Output the (x, y) coordinate of the center of the cell containing the given text.  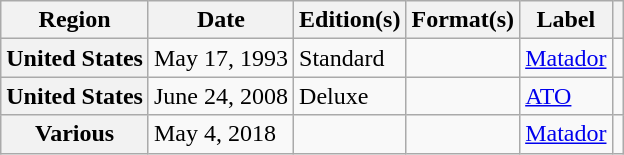
Region (75, 20)
June 24, 2008 (220, 96)
Standard (350, 58)
May 4, 2018 (220, 134)
Format(s) (463, 20)
Various (75, 134)
May 17, 1993 (220, 58)
ATO (566, 96)
Deluxe (350, 96)
Edition(s) (350, 20)
Date (220, 20)
Label (566, 20)
